Search for the cell housing the specified text and yield its (x, y) center coordinate. 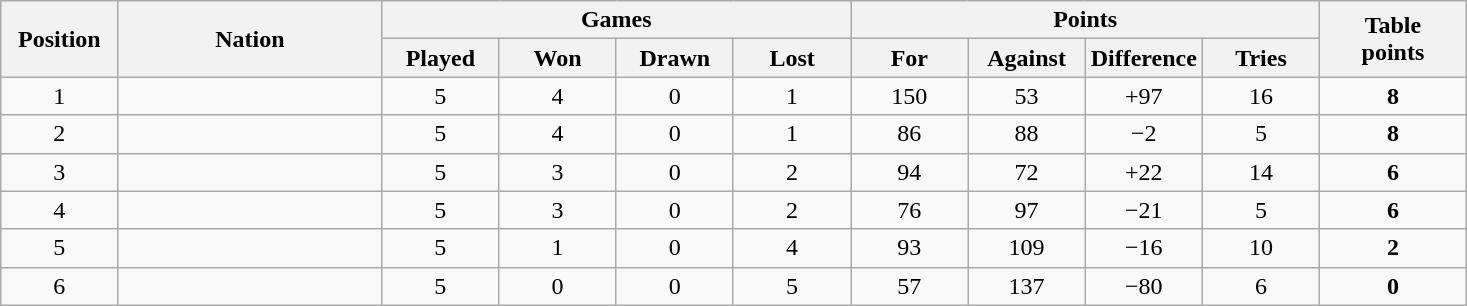
150 (910, 96)
−21 (1144, 210)
109 (1026, 248)
137 (1026, 286)
Position (60, 39)
Against (1026, 58)
Tablepoints (1394, 39)
−2 (1144, 134)
Points (1086, 20)
76 (910, 210)
86 (910, 134)
14 (1260, 172)
Tries (1260, 58)
10 (1260, 248)
Nation (250, 39)
Lost (792, 58)
Played (440, 58)
Games (616, 20)
16 (1260, 96)
For (910, 58)
+97 (1144, 96)
−16 (1144, 248)
94 (910, 172)
53 (1026, 96)
−80 (1144, 286)
+22 (1144, 172)
57 (910, 286)
93 (910, 248)
88 (1026, 134)
72 (1026, 172)
Won (558, 58)
Difference (1144, 58)
Drawn (674, 58)
97 (1026, 210)
